Provide the (x, y) coordinate of the cell's center where the given text is located.  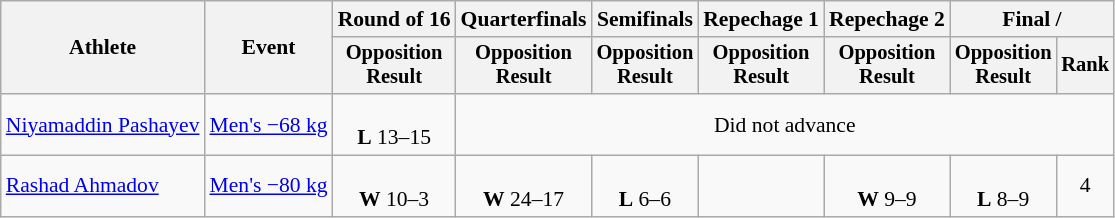
Men's −68 kg (269, 124)
Final / (1032, 19)
Men's −80 kg (269, 186)
Rank (1085, 66)
W 24–17 (524, 186)
W 9–9 (887, 186)
L 6–6 (646, 186)
W 10–3 (394, 186)
Did not advance (785, 124)
L 13–15 (394, 124)
Semifinals (646, 19)
Round of 16 (394, 19)
Repechage 1 (761, 19)
Athlete (103, 48)
Niyamaddin Pashayev (103, 124)
L 8–9 (1004, 186)
Repechage 2 (887, 19)
4 (1085, 186)
Rashad Ahmadov (103, 186)
Event (269, 48)
Quarterfinals (524, 19)
